Provide the [X, Y] coordinate of the cell's center where the given text is located.  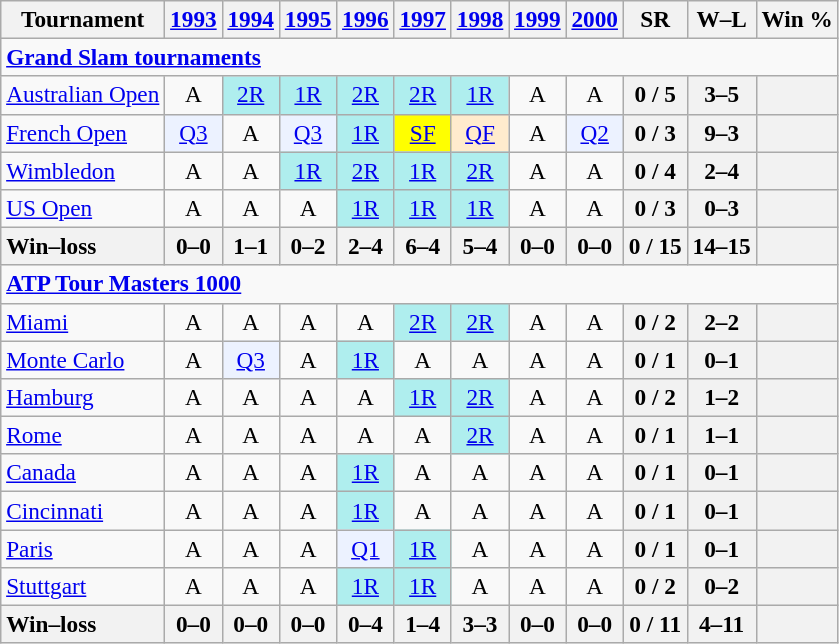
ATP Tour Masters 1000 [420, 284]
Rome [83, 435]
Stuttgart [83, 586]
Win % [797, 19]
4–11 [722, 624]
Canada [83, 473]
1998 [480, 19]
Grand Slam tournaments [420, 57]
5–4 [480, 246]
0 / 15 [655, 246]
US Open [83, 208]
Miami [83, 322]
1–2 [722, 397]
Tournament [83, 19]
0 / 11 [655, 624]
1997 [422, 19]
SR [655, 19]
6–4 [422, 246]
Q2 [594, 133]
9–3 [722, 133]
Monte Carlo [83, 359]
Q1 [366, 548]
Wimbledon [83, 170]
3–5 [722, 95]
Cincinnati [83, 510]
1999 [538, 19]
1994 [250, 19]
1–4 [422, 624]
1996 [366, 19]
1993 [194, 19]
1995 [308, 19]
14–15 [722, 246]
French Open [83, 133]
Australian Open [83, 95]
0 / 4 [655, 170]
Paris [83, 548]
W–L [722, 19]
3–3 [480, 624]
QF [480, 133]
Hamburg [83, 397]
SF [422, 133]
0 / 5 [655, 95]
2–2 [722, 322]
0–4 [366, 624]
2000 [594, 19]
0–3 [722, 208]
